For the text-containing cell, return its midpoint in (X, Y) coordinate format. 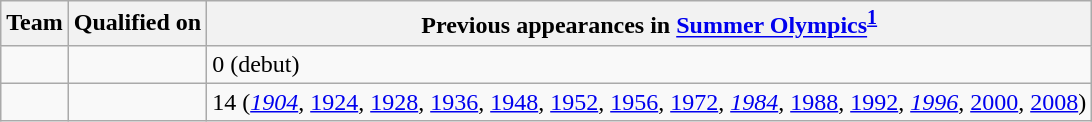
14 (1904, 1924, 1928, 1936, 1948, 1952, 1956, 1972, 1984, 1988, 1992, 1996, 2000, 2008) (650, 102)
Team (35, 24)
Previous appearances in Summer Olympics1 (650, 24)
0 (debut) (650, 64)
Qualified on (137, 24)
